Detect which cell encompasses the target text, then output its (x, y) center coordinate. 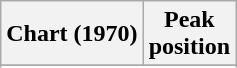
Peakposition (189, 34)
Chart (1970) (72, 34)
